Search for the cell housing the specified text and yield its (x, y) center coordinate. 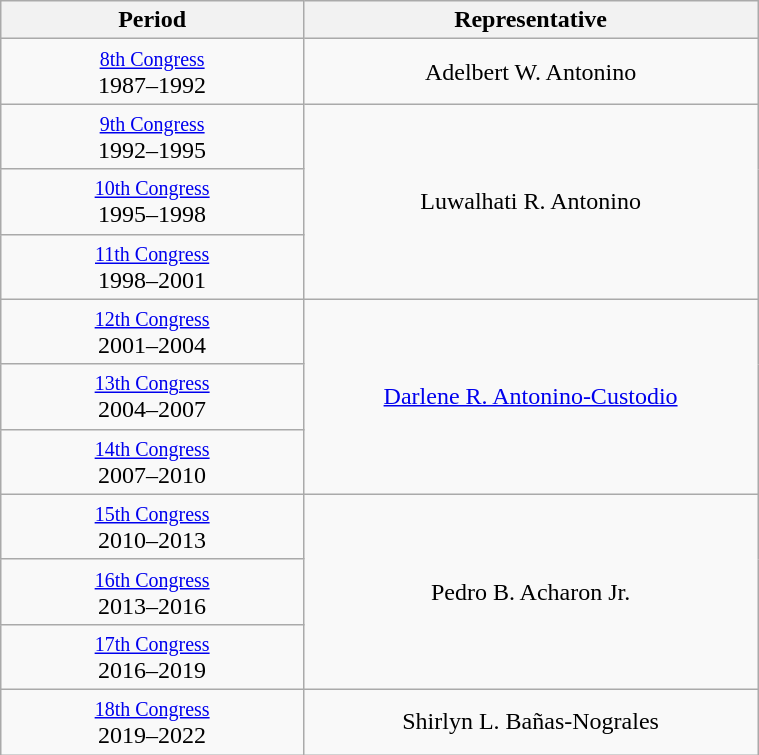
10th Congress1995–1998 (152, 202)
8th Congress1987–1992 (152, 72)
15th Congress2010–2013 (152, 526)
Luwalhati R. Antonino (530, 202)
13th Congress2004–2007 (152, 396)
18th Congress2019–2022 (152, 722)
9th Congress1992–1995 (152, 136)
14th Congress2007–2010 (152, 462)
17th Congress2016–2019 (152, 656)
Pedro B. Acharon Jr. (530, 592)
16th Congress2013–2016 (152, 592)
Shirlyn L. Bañas-Nograles (530, 722)
Darlene R. Antonino-Custodio (530, 396)
Period (152, 20)
Adelbert W. Antonino (530, 72)
12th Congress2001–2004 (152, 332)
Representative (530, 20)
11th Congress1998–2001 (152, 266)
